Return [X, Y] of the center of cell containing provided text 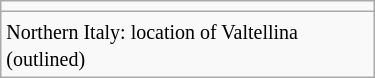
Northern Italy: location of Valtellina (outlined) [188, 44]
